Find where the given text appears and provide that cell's center as (x, y) coordinate. 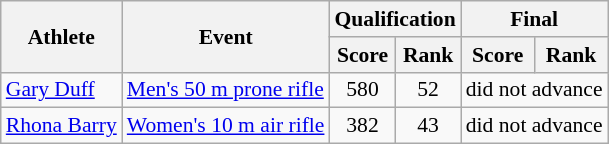
Event (226, 36)
52 (428, 90)
Men's 50 m prone rifle (226, 90)
43 (428, 126)
Athlete (62, 36)
Gary Duff (62, 90)
580 (362, 90)
Women's 10 m air rifle (226, 126)
Qualification (394, 19)
Rhona Barry (62, 126)
382 (362, 126)
Final (534, 19)
